Return the [x, y] coordinate for the center point of the cell that contains the specified text.  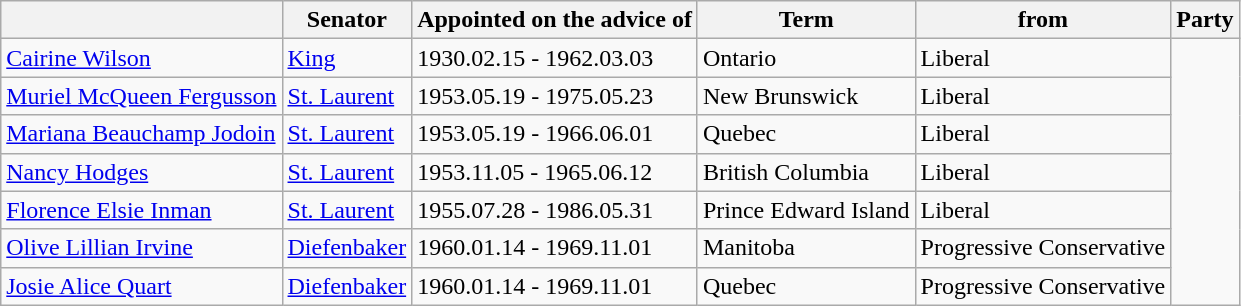
Nancy Hodges [142, 172]
Mariana Beauchamp Jodoin [142, 134]
Appointed on the advice of [555, 20]
Prince Edward Island [806, 210]
Senator [347, 20]
New Brunswick [806, 96]
British Columbia [806, 172]
Manitoba [806, 248]
from [1043, 20]
Ontario [806, 58]
1930.02.15 - 1962.03.03 [555, 58]
Olive Lillian Irvine [142, 248]
Florence Elsie Inman [142, 210]
1953.05.19 - 1966.06.01 [555, 134]
Party [1205, 20]
1953.11.05 - 1965.06.12 [555, 172]
Term [806, 20]
Cairine Wilson [142, 58]
Josie Alice Quart [142, 286]
Muriel McQueen Fergusson [142, 96]
1955.07.28 - 1986.05.31 [555, 210]
King [347, 58]
1953.05.19 - 1975.05.23 [555, 96]
